Identify which cell holds the provided text, then report its [x, y] central coordinate. 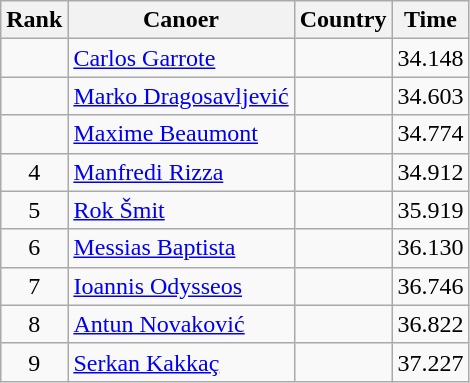
37.227 [430, 362]
36.746 [430, 286]
9 [34, 362]
34.603 [430, 96]
Country [343, 20]
5 [34, 210]
Antun Novaković [181, 324]
36.822 [430, 324]
Maxime Beaumont [181, 134]
36.130 [430, 248]
Serkan Kakkaç [181, 362]
34.774 [430, 134]
Manfredi Rizza [181, 172]
Rok Šmit [181, 210]
8 [34, 324]
34.148 [430, 58]
Ioannis Odysseos [181, 286]
Time [430, 20]
Marko Dragosavljević [181, 96]
35.919 [430, 210]
4 [34, 172]
Rank [34, 20]
7 [34, 286]
Messias Baptista [181, 248]
Canoer [181, 20]
Carlos Garrote [181, 58]
6 [34, 248]
34.912 [430, 172]
